Capture the cell that displays the provided text and extract its (X, Y) central coordinate. 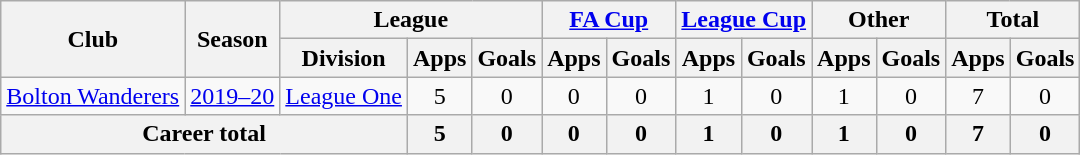
League Cup (744, 20)
Club (93, 39)
Bolton Wanderers (93, 96)
Season (232, 39)
Career total (204, 134)
Total (1013, 20)
League (411, 20)
FA Cup (609, 20)
League One (344, 96)
Other (879, 20)
Division (344, 58)
2019–20 (232, 96)
